Output the (x, y) coordinate of the center of the cell containing the given text.  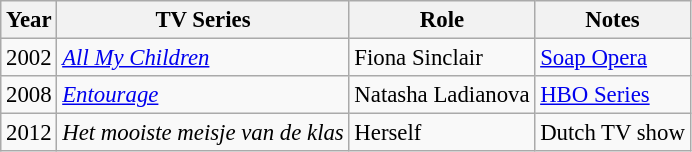
Het mooiste meisje van de klas (203, 133)
Entourage (203, 95)
TV Series (203, 20)
Role (442, 20)
Year (29, 20)
Herself (442, 133)
HBO Series (612, 95)
2008 (29, 95)
Notes (612, 20)
Dutch TV show (612, 133)
All My Children (203, 58)
2002 (29, 58)
Fiona Sinclair (442, 58)
2012 (29, 133)
Natasha Ladianova (442, 95)
Soap Opera (612, 58)
